For the text-containing cell, return its midpoint in (x, y) coordinate format. 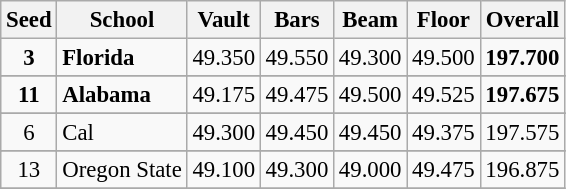
Floor (444, 20)
Vault (224, 20)
49.375 (444, 133)
Cal (122, 133)
49.175 (224, 95)
11 (29, 95)
49.550 (296, 58)
Florida (122, 58)
Beam (370, 20)
School (122, 20)
13 (29, 170)
49.100 (224, 170)
196.875 (522, 170)
Bars (296, 20)
49.525 (444, 95)
49.000 (370, 170)
49.350 (224, 58)
Alabama (122, 95)
197.675 (522, 95)
3 (29, 58)
Oregon State (122, 170)
Overall (522, 20)
197.575 (522, 133)
Seed (29, 20)
197.700 (522, 58)
6 (29, 133)
